Return the [x, y] coordinate for the center point of the cell that contains the specified text.  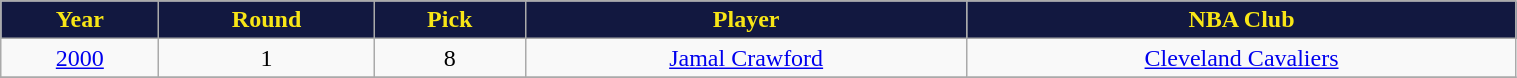
Year [80, 20]
1 [266, 58]
8 [450, 58]
Cleveland Cavaliers [1242, 58]
Jamal Crawford [746, 58]
Player [746, 20]
Pick [450, 20]
2000 [80, 58]
Round [266, 20]
NBA Club [1242, 20]
